Pinpoint the cell where the given text exists, returning its [X, Y] midpoint coordinate. 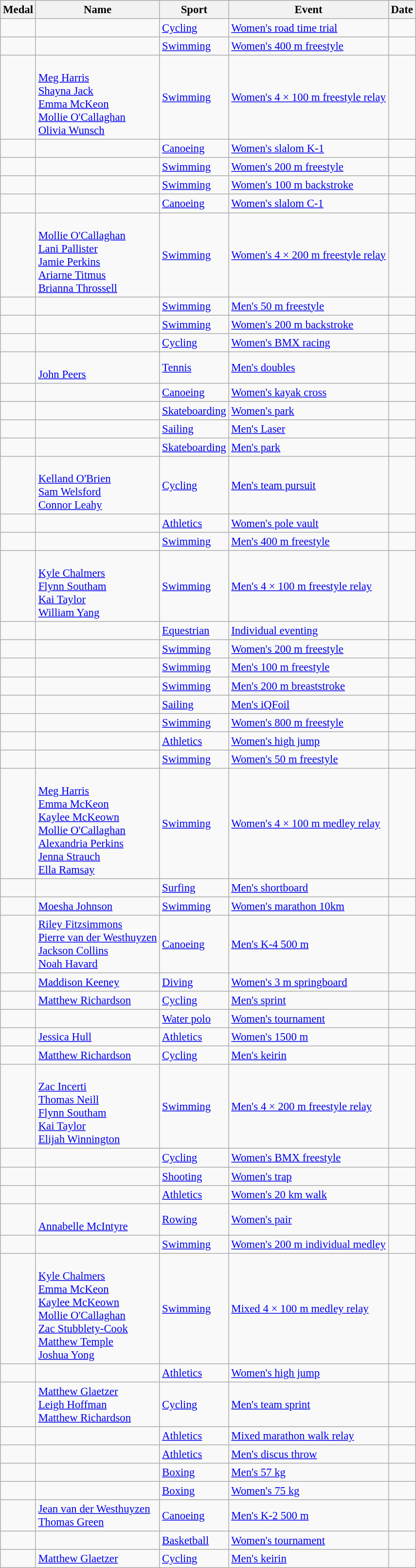
Women's 4 × 100 m medley relay [308, 823]
Men's sprint [308, 1001]
Men's 100 m freestyle [308, 668]
Men's 57 kg [308, 1473]
Mollie O'CallaghanLani PallisterJamie PerkinsAriarne TitmusBrianna Throssell [97, 255]
Women's marathon 10km [308, 906]
Women's 4 × 200 m freestyle relay [308, 255]
Men's discus throw [308, 1454]
Rowing [194, 1220]
Men's team sprint [308, 1404]
Surfing [194, 888]
Women's 20 km walk [308, 1194]
Men's K-2 500 m [308, 1516]
Tennis [194, 367]
Women's pole vault [308, 524]
Meg HarrisShayna JackEmma McKeonMollie O'CallaghanOlivia Wunsch [97, 97]
Jean van der WesthuyzenThomas Green [97, 1516]
Women's park [308, 411]
Women's 50 m freestyle [308, 759]
Kyle ChalmersEmma McKeonKaylee McKeownMollie O'CallaghanZac Stubblety-CookMatthew TempleJoshua Yong [97, 1308]
Maddison Keeney [97, 982]
Moesha Johnson [97, 906]
Women's pair [308, 1220]
Zac IncertiThomas NeillFlynn SouthamKai TaylorElijah Winnington [97, 1107]
Women's kayak cross [308, 393]
Women's slalom C-1 [308, 204]
Women's trap [308, 1176]
Medal [18, 10]
Individual eventing [308, 631]
Women's 200 m backstroke [308, 324]
Meg HarrisEmma McKeonKaylee McKeownMollie O'CallaghanAlexandria PerkinsJenna StrauchElla Ramsay [97, 823]
Women's 75 kg [308, 1491]
Matthew GlaetzerLeigh HoffmanMatthew Richardson [97, 1404]
Men's 200 m breaststroke [308, 686]
Men's 4 × 100 m freestyle relay [308, 586]
Women's BMX freestyle [308, 1158]
Mixed marathon walk relay [308, 1436]
Men's park [308, 447]
Women's 200 m individual medley [308, 1244]
Event [308, 10]
Diving [194, 982]
Women's 800 m freestyle [308, 722]
Shooting [194, 1176]
Riley FitzsimmonsPierre van der WesthuyzenJackson CollinsNoah Havard [97, 944]
Women's slalom K-1 [308, 149]
Sport [194, 10]
Water polo [194, 1019]
Basketball [194, 1541]
Women's 3 m springboard [308, 982]
Men's 4 × 200 m freestyle relay [308, 1107]
Date [402, 10]
Women's 400 m freestyle [308, 46]
Men's 50 m freestyle [308, 306]
Mixed 4 × 100 m medley relay [308, 1308]
Kyle ChalmersFlynn SouthamKai TaylorWilliam Yang [97, 586]
Men's shortboard [308, 888]
Equestrian [194, 631]
John Peers [97, 367]
Jessica Hull [97, 1037]
Men's K-4 500 m [308, 944]
Men's team pursuit [308, 485]
Women's 4 × 100 m freestyle relay [308, 97]
Women's BMX racing [308, 342]
Women's 100 m backstroke [308, 186]
Women's road time trial [308, 28]
Women's 1500 m [308, 1037]
Kelland O'BrienSam WelsfordConnor Leahy [97, 485]
Annabelle McIntyre [97, 1220]
Men's 400 m freestyle [308, 542]
Name [97, 10]
Men's doubles [308, 367]
Matthew Glaetzer [97, 1559]
Men's Laser [308, 429]
Men's iQFoil [308, 704]
